From the cell containing the given text, extract its center point as (x, y) coordinate. 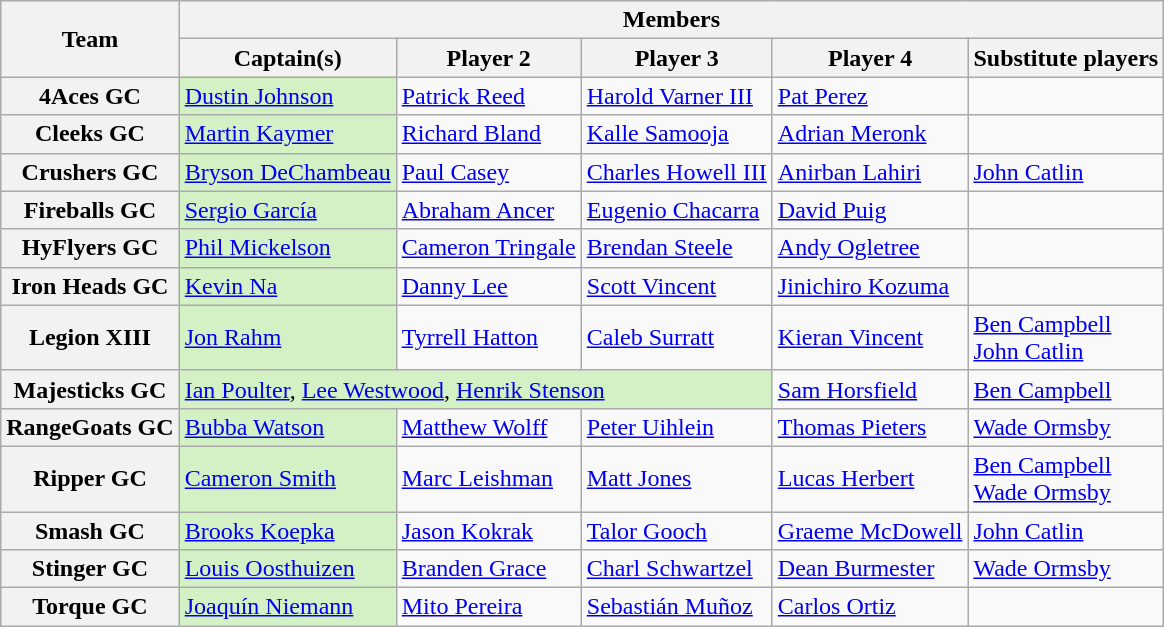
Talor Gooch (676, 531)
Members (672, 20)
Paul Casey (488, 172)
Cameron Smith (288, 478)
Thomas Pieters (870, 427)
Patrick Reed (488, 96)
Kieran Vincent (870, 338)
Charles Howell III (676, 172)
Dustin Johnson (288, 96)
Abraham Ancer (488, 210)
Eugenio Chacarra (676, 210)
Ripper GC (90, 478)
Fireballs GC (90, 210)
Brendan Steele (676, 248)
Torque GC (90, 607)
4Aces GC (90, 96)
Joaquín Niemann (288, 607)
Ben Campbell John Catlin (1066, 338)
Ben Campbell Wade Ormsby (1066, 478)
Sebastián Muñoz (676, 607)
Louis Oosthuizen (288, 569)
Dean Burmester (870, 569)
Sergio García (288, 210)
Pat Perez (870, 96)
HyFlyers GC (90, 248)
Brooks Koepka (288, 531)
Legion XIII (90, 338)
Smash GC (90, 531)
Cleeks GC (90, 134)
Danny Lee (488, 286)
Tyrrell Hatton (488, 338)
Anirban Lahiri (870, 172)
Lucas Herbert (870, 478)
Ben Campbell (1066, 389)
Majesticks GC (90, 389)
Caleb Surratt (676, 338)
Matt Jones (676, 478)
Team (90, 39)
Jinichiro Kozuma (870, 286)
Stinger GC (90, 569)
Graeme McDowell (870, 531)
Kalle Samooja (676, 134)
Jason Kokrak (488, 531)
Richard Bland (488, 134)
Captain(s) (288, 58)
Adrian Meronk (870, 134)
RangeGoats GC (90, 427)
Harold Varner III (676, 96)
Jon Rahm (288, 338)
David Puig (870, 210)
Scott Vincent (676, 286)
Martin Kaymer (288, 134)
Marc Leishman (488, 478)
Phil Mickelson (288, 248)
Player 4 (870, 58)
Kevin Na (288, 286)
Substitute players (1066, 58)
Player 3 (676, 58)
Iron Heads GC (90, 286)
Crushers GC (90, 172)
Carlos Ortiz (870, 607)
Sam Horsfield (870, 389)
Ian Poulter, Lee Westwood, Henrik Stenson (476, 389)
Cameron Tringale (488, 248)
Player 2 (488, 58)
Bryson DeChambeau (288, 172)
Andy Ogletree (870, 248)
Branden Grace (488, 569)
Mito Pereira (488, 607)
Matthew Wolff (488, 427)
Peter Uihlein (676, 427)
Bubba Watson (288, 427)
Charl Schwartzel (676, 569)
